Provide the (x, y) coordinate of the cell's center where the given text is located.  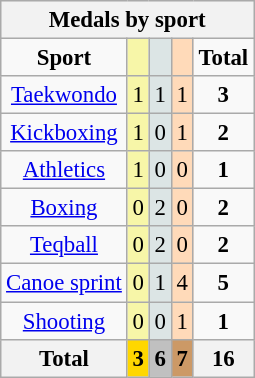
Sport (64, 58)
Medals by sport (128, 20)
Teqball (64, 245)
Boxing (64, 208)
Kickboxing (64, 133)
Athletics (64, 170)
Shooting (64, 321)
Canoe sprint (64, 283)
4 (182, 283)
Taekwondo (64, 95)
5 (223, 283)
6 (160, 358)
16 (223, 358)
7 (182, 358)
